Locate the cell with the specified text and output its (x, y) center coordinate. 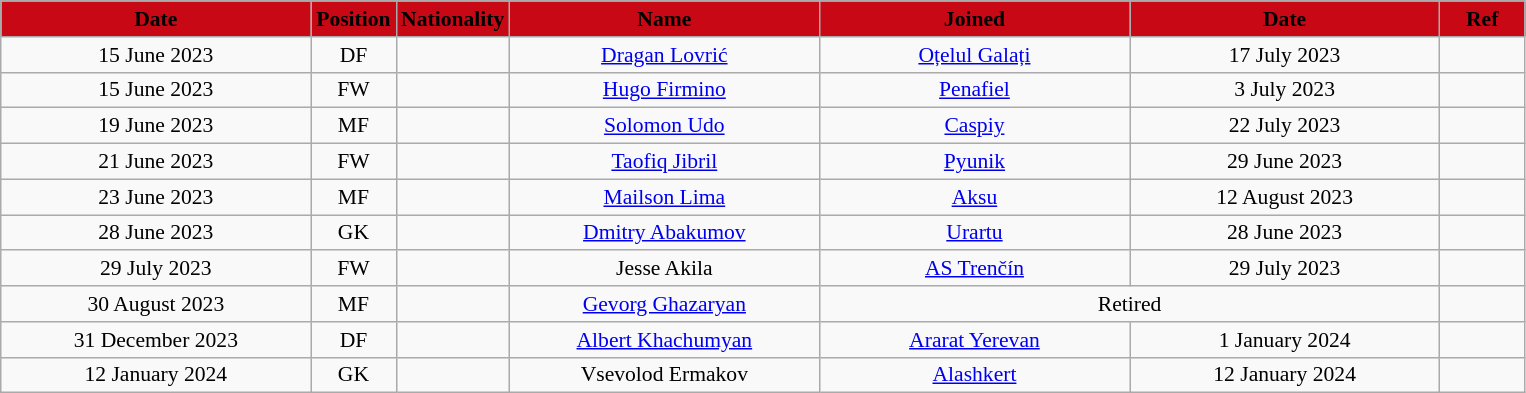
Gevorg Ghazaryan (664, 304)
17 July 2023 (1285, 55)
Position (354, 19)
Pyunik (974, 162)
Retired (1129, 304)
Solomon Udo (664, 126)
Taofiq Jibril (664, 162)
Joined (974, 19)
29 June 2023 (1285, 162)
Caspiy (974, 126)
Dragan Lovrić (664, 55)
Penafiel (974, 90)
19 June 2023 (156, 126)
12 August 2023 (1285, 197)
1 January 2024 (1285, 340)
Aksu (974, 197)
Jesse Akila (664, 269)
AS Trenčín (974, 269)
Name (664, 19)
Mailson Lima (664, 197)
Dmitry Abakumov (664, 233)
3 July 2023 (1285, 90)
23 June 2023 (156, 197)
Albert Khachumyan (664, 340)
Hugo Firmino (664, 90)
Ararat Yerevan (974, 340)
Nationality (452, 19)
Oțelul Galați (974, 55)
Urartu (974, 233)
Alashkert (974, 375)
Ref (1482, 19)
30 August 2023 (156, 304)
Vsevolod Ermakov (664, 375)
22 July 2023 (1285, 126)
21 June 2023 (156, 162)
31 December 2023 (156, 340)
